Detect which cell encompasses the target text, then output its [x, y] center coordinate. 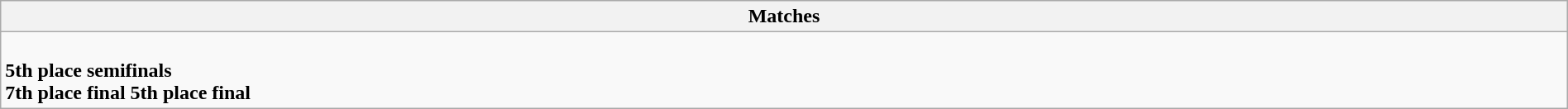
Matches [784, 17]
5th place semifinals 7th place final 5th place final [784, 70]
